Return the (X, Y) coordinate for the center point of the cell that contains the specified text.  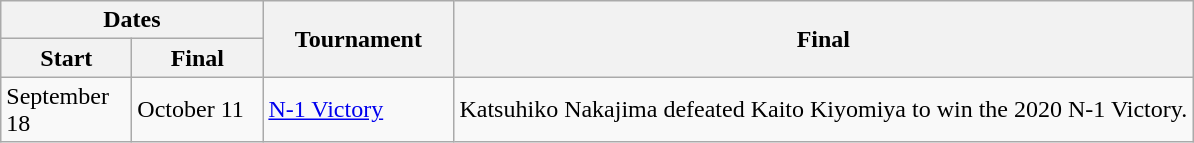
September 18 (66, 110)
October 11 (198, 110)
N-1 Victory (358, 110)
Tournament (358, 39)
Start (66, 58)
Dates (132, 20)
Katsuhiko Nakajima defeated Kaito Kiyomiya to win the 2020 N-1 Victory. (824, 110)
